Output the [X, Y] coordinate of the center of the cell containing the given text.  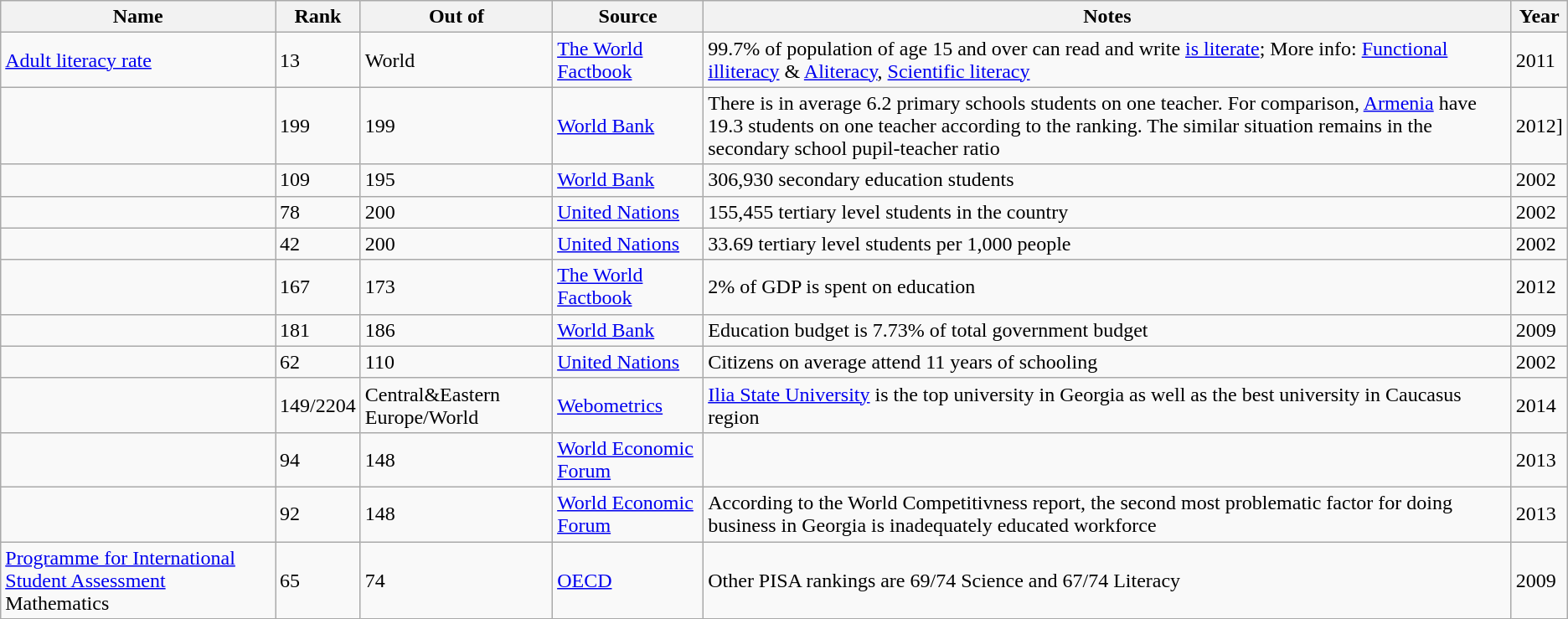
2012] [1540, 126]
Adult literacy rate [138, 60]
33.69 tertiary level students per 1,000 people [1107, 244]
167 [318, 286]
According to the World Competitivness report, the second most problematic factor for doing business in Georgia is inadequately educated workforce [1107, 514]
Other PISA rankings are 69/74 Science and 67/74 Literacy [1107, 580]
Programme for International Student Assessment Mathematics [138, 580]
62 [318, 362]
Rank [318, 17]
Citizens on average attend 11 years of schooling [1107, 362]
149/2204 [318, 405]
173 [456, 286]
2011 [1540, 60]
Source [628, 17]
OECD [628, 580]
Central&Eastern Europe/World [456, 405]
78 [318, 212]
Notes [1107, 17]
13 [318, 60]
181 [318, 330]
99.7% of population of age 15 and over can read and write is literate; More info: Functional illiteracy & Aliteracy, Scientific literacy [1107, 60]
92 [318, 514]
155,455 tertiary level students in the country [1107, 212]
186 [456, 330]
2% of GDP is spent on education [1107, 286]
109 [318, 180]
42 [318, 244]
195 [456, 180]
110 [456, 362]
Year [1540, 17]
94 [318, 459]
2012 [1540, 286]
65 [318, 580]
World [456, 60]
2014 [1540, 405]
306,930 secondary education students [1107, 180]
Education budget is 7.73% of total government budget [1107, 330]
Ilia State University is the top university in Georgia as well as the best university in Caucasus region [1107, 405]
Webometrics [628, 405]
Name [138, 17]
Out of [456, 17]
74 [456, 580]
